Determine the [x, y] coordinate at the center of the cell enclosing the given text.  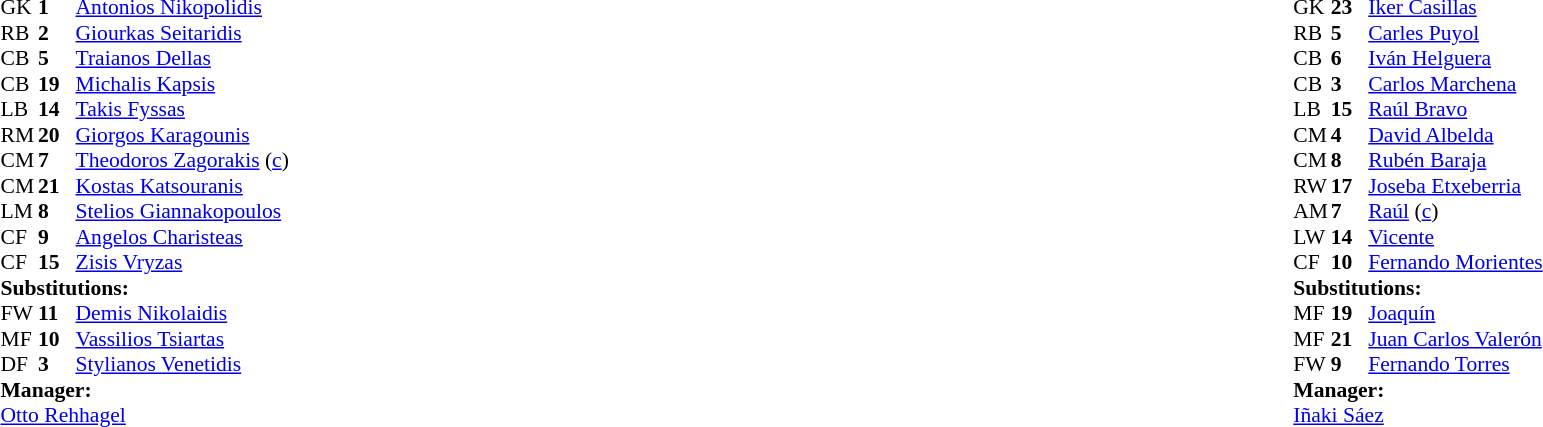
Iván Helguera [1455, 59]
Fernando Morientes [1455, 263]
Traianos Dellas [182, 59]
Raúl Bravo [1455, 109]
11 [57, 313]
Stylianos Venetidis [182, 365]
Demis Nikolaidis [182, 313]
6 [1350, 59]
Joaquín [1455, 313]
Rubén Baraja [1455, 161]
DF [19, 365]
Michalis Kapsis [182, 84]
4 [1350, 135]
2 [57, 33]
Kostas Katsouranis [182, 186]
Carles Puyol [1455, 33]
Stelios Giannakopoulos [182, 211]
Angelos Charisteas [182, 237]
Vassilios Tsiartas [182, 339]
Juan Carlos Valerón [1455, 339]
AM [1312, 211]
Giourkas Seitaridis [182, 33]
LM [19, 211]
17 [1350, 186]
David Albelda [1455, 135]
Giorgos Karagounis [182, 135]
Fernando Torres [1455, 365]
RW [1312, 186]
Raúl (c) [1455, 211]
Zisis Vryzas [182, 263]
20 [57, 135]
RM [19, 135]
Takis Fyssas [182, 109]
Vicente [1455, 237]
Joseba Etxeberria [1455, 186]
Carlos Marchena [1455, 84]
Theodoros Zagorakis (c) [182, 161]
LW [1312, 237]
